Pinpoint the cell where the given text exists, returning its [X, Y] midpoint coordinate. 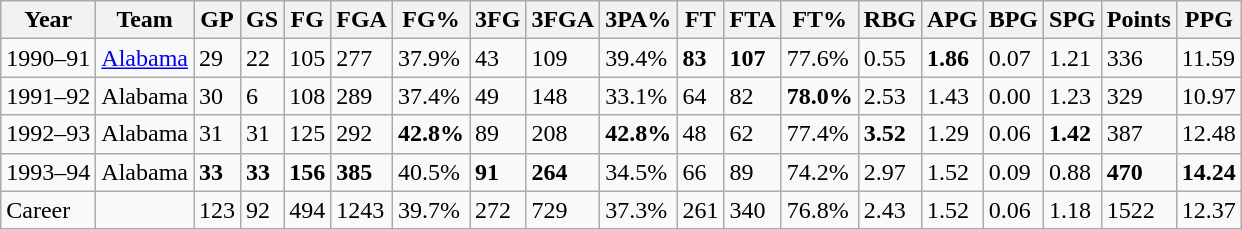
6 [262, 96]
GS [262, 20]
37.4% [430, 96]
1522 [1138, 210]
1993–94 [48, 172]
1.23 [1073, 96]
SPG [1073, 20]
82 [752, 96]
PPG [1208, 20]
1.86 [952, 58]
48 [700, 134]
78.0% [820, 96]
336 [1138, 58]
29 [218, 58]
49 [498, 96]
0.88 [1073, 172]
64 [700, 96]
105 [308, 58]
43 [498, 58]
108 [308, 96]
0.07 [1013, 58]
RBG [890, 20]
FTA [752, 20]
83 [700, 58]
289 [362, 96]
340 [752, 210]
2.53 [890, 96]
34.5% [638, 172]
208 [563, 134]
Points [1138, 20]
1.18 [1073, 210]
329 [1138, 96]
14.24 [1208, 172]
3FG [498, 20]
0.00 [1013, 96]
77.6% [820, 58]
277 [362, 58]
39.4% [638, 58]
3FGA [563, 20]
12.37 [1208, 210]
62 [752, 134]
107 [752, 58]
Career [48, 210]
1992–93 [48, 134]
1243 [362, 210]
30 [218, 96]
33.1% [638, 96]
39.7% [430, 210]
FGA [362, 20]
156 [308, 172]
GP [218, 20]
292 [362, 134]
40.5% [430, 172]
91 [498, 172]
76.8% [820, 210]
FG [308, 20]
3PA% [638, 20]
APG [952, 20]
1.42 [1073, 134]
66 [700, 172]
387 [1138, 134]
494 [308, 210]
1.21 [1073, 58]
3.52 [890, 134]
2.43 [890, 210]
11.59 [1208, 58]
1.29 [952, 134]
Team [145, 20]
Year [48, 20]
22 [262, 58]
FT% [820, 20]
261 [700, 210]
385 [362, 172]
2.97 [890, 172]
12.48 [1208, 134]
1.43 [952, 96]
123 [218, 210]
0.55 [890, 58]
BPG [1013, 20]
FG% [430, 20]
125 [308, 134]
1990–91 [48, 58]
92 [262, 210]
37.3% [638, 210]
109 [563, 58]
FT [700, 20]
0.09 [1013, 172]
470 [1138, 172]
77.4% [820, 134]
264 [563, 172]
729 [563, 210]
1991–92 [48, 96]
10.97 [1208, 96]
37.9% [430, 58]
74.2% [820, 172]
148 [563, 96]
272 [498, 210]
